Return [x, y] of the center of cell containing provided text 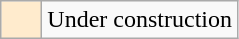
Under construction [140, 20]
